From the cell containing the given text, extract its center point as [x, y] coordinate. 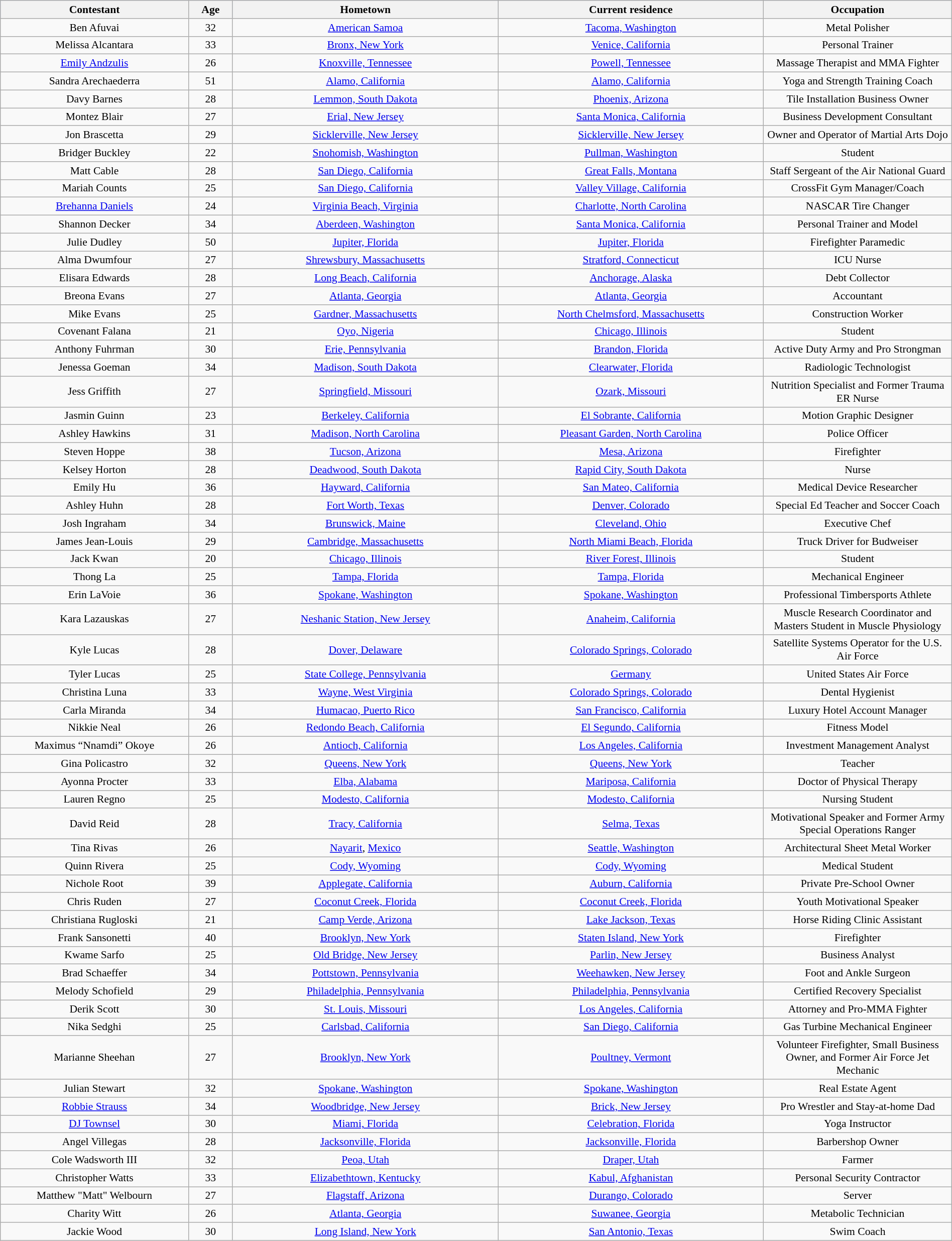
St. Louis, Missouri [366, 1009]
Horse Riding Clinic Assistant [858, 920]
Anthony Fuhrman [94, 350]
Ashley Huhn [94, 506]
Age [210, 10]
Melissa Alcantara [94, 45]
Christiana Rugloski [94, 920]
Dental Hygienist [858, 692]
Farmer [858, 1160]
Ashley Hawkins [94, 434]
Aberdeen, Washington [366, 224]
Steven Hoppe [94, 452]
Brandon, Florida [631, 350]
Josh Ingraham [94, 523]
United States Air Force [858, 674]
Ayonna Procter [94, 781]
Valley Village, California [631, 188]
Marianne Sheehan [94, 1058]
Julie Dudley [94, 242]
Flagstaff, Arizona [366, 1196]
Brunswick, Maine [366, 523]
CrossFit Gym Manager/Coach [858, 188]
Gas Turbine Mechanical Engineer [858, 1027]
Oyo, Nigeria [366, 331]
Rapid City, South Dakota [631, 470]
51 [210, 81]
Suwanee, Georgia [631, 1214]
Barbershop Owner [858, 1142]
American Samoa [366, 28]
North Miami Beach, Florida [631, 541]
Tracy, California [366, 824]
Motion Graphic Designer [858, 416]
Derik Scott [94, 1009]
Certified Recovery Specialist [858, 991]
Emily Hu [94, 488]
Metabolic Technician [858, 1214]
Yoga and Strength Training Coach [858, 81]
Occupation [858, 10]
Covenant Falana [94, 331]
31 [210, 434]
Jenessa Goeman [94, 368]
Shannon Decker [94, 224]
Mechanical Engineer [858, 577]
Erie, Pennsylvania [366, 350]
Camp Verde, Arizona [366, 920]
Mike Evans [94, 314]
Matthew "Matt" Welbourn [94, 1196]
Gardner, Massachusetts [366, 314]
James Jean-Louis [94, 541]
Deadwood, South Dakota [366, 470]
Redondo Beach, California [366, 728]
Maximus “Nnamdi” Okoye [94, 746]
Muscle Research Coordinator and Masters Student in Muscle Physiology [858, 619]
Cole Wadsworth III [94, 1160]
Anaheim, California [631, 619]
Swim Coach [858, 1231]
Snohomish, Washington [366, 153]
Humacao, Puerto Rico [366, 710]
Doctor of Physical Therapy [858, 781]
Tile Installation Business Owner [858, 99]
Construction Worker [858, 314]
Sandra Arechaederra [94, 81]
Motivational Speaker and Former Army Special Operations Ranger [858, 824]
Contestant [94, 10]
Kabul, Afghanistan [631, 1178]
Lemmon, South Dakota [366, 99]
Attorney and Pro-MMA Fighter [858, 1009]
Peoa, Utah [366, 1160]
Architectural Sheet Metal Worker [858, 848]
Neshanic Station, New Jersey [366, 619]
Cleveland, Ohio [631, 523]
40 [210, 938]
Draper, Utah [631, 1160]
Brehanna Daniels [94, 206]
Woodbridge, New Jersey [366, 1106]
Tina Rivas [94, 848]
Robbie Strauss [94, 1106]
Long Beach, California [366, 278]
Carlsbad, California [366, 1027]
Frank Sansonetti [94, 938]
Youth Motivational Speaker [858, 902]
Great Falls, Montana [631, 171]
Jon Brascetta [94, 135]
24 [210, 206]
Weehawken, New Jersey [631, 973]
20 [210, 559]
Foot and Ankle Surgeon [858, 973]
Ozark, Missouri [631, 392]
Ben Afuvai [94, 28]
Business Analyst [858, 955]
Nichole Root [94, 884]
Breona Evans [94, 296]
22 [210, 153]
50 [210, 242]
Business Development Consultant [858, 117]
Staten Island, New York [631, 938]
Kelsey Horton [94, 470]
Real Estate Agent [858, 1088]
Bronx, New York [366, 45]
Staff Sergeant of the Air National Guard [858, 171]
Jackie Wood [94, 1231]
Police Officer [858, 434]
San Francisco, California [631, 710]
Tyler Lucas [94, 674]
Personal Trainer and Model [858, 224]
Nika Sedghi [94, 1027]
Firefighter Paramedic [858, 242]
Teacher [858, 764]
Cambridge, Massachusetts [366, 541]
Madison, South Dakota [366, 368]
Julian Stewart [94, 1088]
Medical Device Researcher [858, 488]
Kyle Lucas [94, 650]
River Forest, Illinois [631, 559]
Fitness Model [858, 728]
Emily Andzulis [94, 63]
Current residence [631, 10]
Truck Driver for Budweiser [858, 541]
Nikkie Neal [94, 728]
Medical Student [858, 866]
Melody Schofield [94, 991]
Mariah Counts [94, 188]
38 [210, 452]
Durango, Colorado [631, 1196]
Personal Security Contractor [858, 1178]
Christina Luna [94, 692]
Powell, Tennessee [631, 63]
Germany [631, 674]
Nutrition Specialist and Former Trauma ER Nurse [858, 392]
Matt Cable [94, 171]
Thong La [94, 577]
Selma, Texas [631, 824]
Active Duty Army and Pro Strongman [858, 350]
Metal Polisher [858, 28]
Dover, Delaware [366, 650]
Chris Ruden [94, 902]
Jack Kwan [94, 559]
DJ Townsel [94, 1124]
Volunteer Firefighter, Small Business Owner, and Former Air Force Jet Mechanic [858, 1058]
Radiologic Technologist [858, 368]
Tacoma, Washington [631, 28]
Antioch, California [366, 746]
Brick, New Jersey [631, 1106]
Debt Collector [858, 278]
Berkeley, California [366, 416]
Massage Therapist and MMA Fighter [858, 63]
Auburn, California [631, 884]
Parlin, New Jersey [631, 955]
Hometown [366, 10]
Charity Witt [94, 1214]
Investment Management Analyst [858, 746]
State College, Pennsylvania [366, 674]
Luxury Hotel Account Manager [858, 710]
NASCAR Tire Changer [858, 206]
39 [210, 884]
Mesa, Arizona [631, 452]
23 [210, 416]
ICU Nurse [858, 260]
Satellite Systems Operator for the U.S. Air Force [858, 650]
Denver, Colorado [631, 506]
Lake Jackson, Texas [631, 920]
Madison, North Carolina [366, 434]
Davy Barnes [94, 99]
Nayarit, Mexico [366, 848]
El Sobrante, California [631, 416]
Jasmin Guinn [94, 416]
Private Pre-School Owner [858, 884]
Montez Blair [94, 117]
Bridger Buckley [94, 153]
Pottstown, Pennsylvania [366, 973]
Phoenix, Arizona [631, 99]
Elba, Alabama [366, 781]
Carla Miranda [94, 710]
Jess Griffith [94, 392]
El Segundo, California [631, 728]
Lauren Regno [94, 800]
Mariposa, California [631, 781]
Knoxville, Tennessee [366, 63]
Anchorage, Alaska [631, 278]
Long Island, New York [366, 1231]
Special Ed Teacher and Soccer Coach [858, 506]
Clearwater, Florida [631, 368]
Elizabethtown, Kentucky [366, 1178]
Pullman, Washington [631, 153]
San Mateo, California [631, 488]
Accountant [858, 296]
David Reid [94, 824]
Venice, California [631, 45]
Hayward, California [366, 488]
Erin LaVoie [94, 595]
Erial, New Jersey [366, 117]
Owner and Operator of Martial Arts Dojo [858, 135]
Server [858, 1196]
Brad Schaeffer [94, 973]
Stratford, Connecticut [631, 260]
Angel Villegas [94, 1142]
Tucson, Arizona [366, 452]
Alma Dwumfour [94, 260]
Christopher Watts [94, 1178]
Applegate, California [366, 884]
Quinn Rivera [94, 866]
Old Bridge, New Jersey [366, 955]
Wayne, West Virginia [366, 692]
Shrewsbury, Massachusetts [366, 260]
Fort Worth, Texas [366, 506]
Executive Chef [858, 523]
Nurse [858, 470]
Miami, Florida [366, 1124]
Pro Wrestler and Stay-at-home Dad [858, 1106]
Elisara Edwards [94, 278]
Personal Trainer [858, 45]
Springfield, Missouri [366, 392]
Kwame Sarfo [94, 955]
North Chelmsford, Massachusetts [631, 314]
Poultney, Vermont [631, 1058]
Celebration, Florida [631, 1124]
Pleasant Garden, North Carolina [631, 434]
Yoga Instructor [858, 1124]
Virginia Beach, Virginia [366, 206]
Charlotte, North Carolina [631, 206]
San Antonio, Texas [631, 1231]
Professional Timbersports Athlete [858, 595]
Gina Policastro [94, 764]
Nursing Student [858, 800]
Kara Lazauskas [94, 619]
Seattle, Washington [631, 848]
